Search for the cell housing the specified text and yield its [x, y] center coordinate. 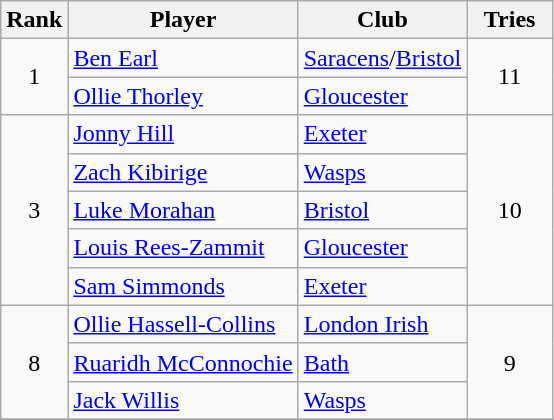
Ollie Hassell-Collins [183, 324]
Bath [382, 362]
9 [510, 362]
Player [183, 20]
Ruaridh McConnochie [183, 362]
Louis Rees-Zammit [183, 248]
8 [34, 362]
Sam Simmonds [183, 286]
Rank [34, 20]
3 [34, 210]
1 [34, 77]
10 [510, 210]
Zach Kibirige [183, 172]
Club [382, 20]
Jack Willis [183, 400]
Ollie Thorley [183, 96]
Luke Morahan [183, 210]
11 [510, 77]
London Irish [382, 324]
Bristol [382, 210]
Saracens/Bristol [382, 58]
Tries [510, 20]
Ben Earl [183, 58]
Jonny Hill [183, 134]
